Provide the [X, Y] coordinate of the cell's center where the given text is located.  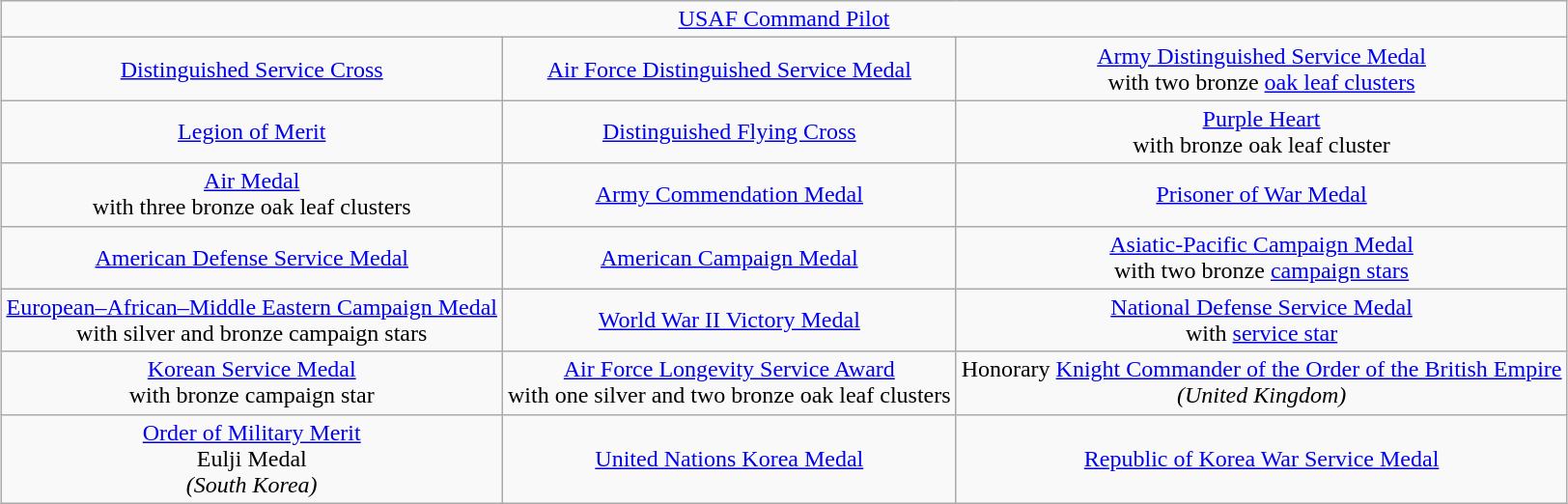
World War II Victory Medal [730, 321]
Air Force Distinguished Service Medal [730, 70]
Order of Military MeritEulji Medal(South Korea) [252, 459]
Legion of Merit [252, 131]
Republic of Korea War Service Medal [1261, 459]
Purple Heartwith bronze oak leaf cluster [1261, 131]
American Defense Service Medal [252, 257]
American Campaign Medal [730, 257]
Army Distinguished Service Medalwith two bronze oak leaf clusters [1261, 70]
Honorary Knight Commander of the Order of the British Empire(United Kingdom) [1261, 382]
Distinguished Service Cross [252, 70]
Asiatic-Pacific Campaign Medalwith two bronze campaign stars [1261, 257]
National Defense Service Medalwith service star [1261, 321]
United Nations Korea Medal [730, 459]
Air Medalwith three bronze oak leaf clusters [252, 195]
Air Force Longevity Service Awardwith one silver and two bronze oak leaf clusters [730, 382]
Army Commendation Medal [730, 195]
European–African–Middle Eastern Campaign Medalwith silver and bronze campaign stars [252, 321]
Distinguished Flying Cross [730, 131]
Prisoner of War Medal [1261, 195]
USAF Command Pilot [784, 19]
Korean Service Medalwith bronze campaign star [252, 382]
